Scan for the cell matching the given text and deliver its (X, Y) coordinate at center. 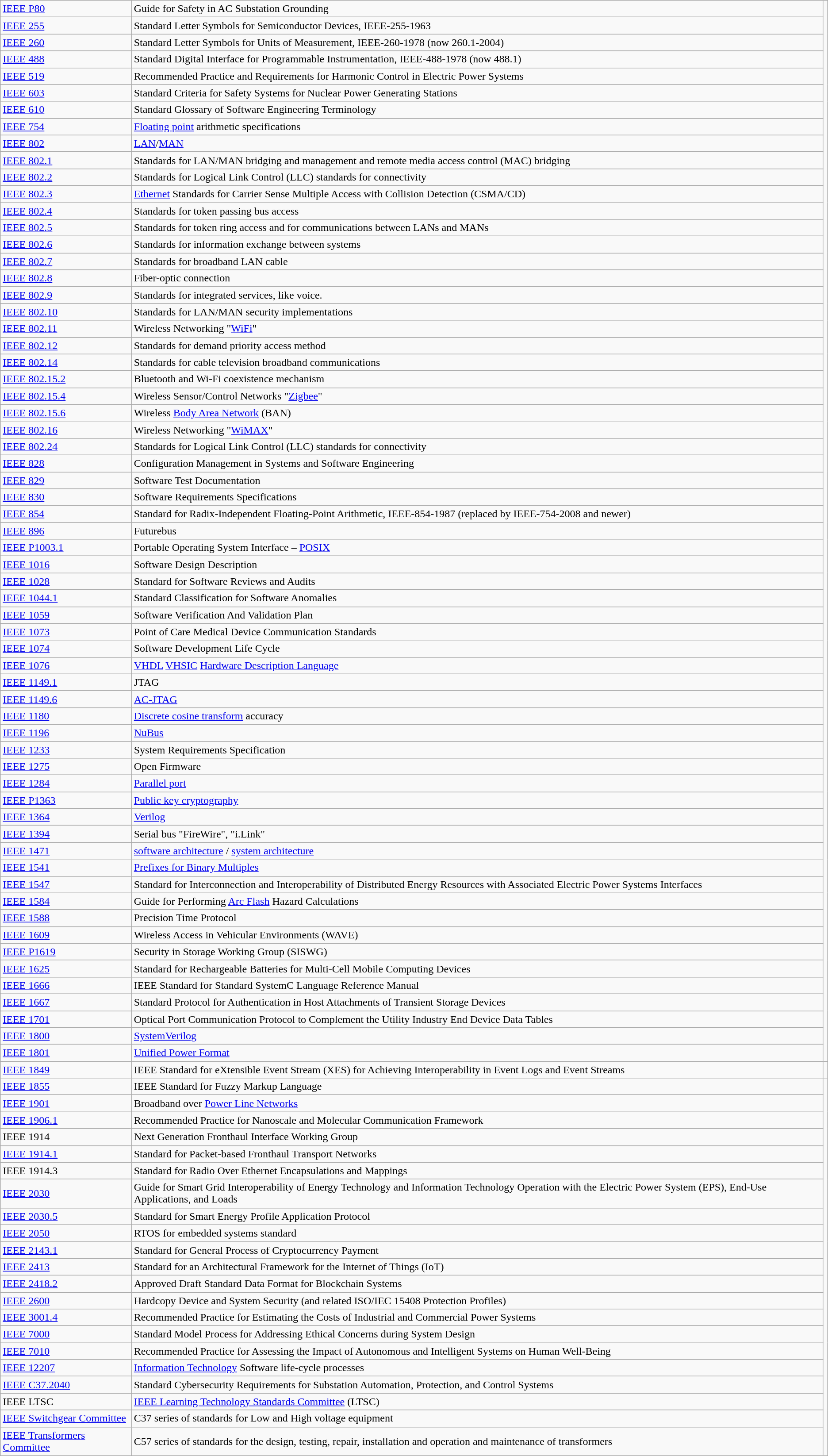
IEEE 802.8 (66, 278)
IEEE P1003.1 (66, 548)
IEEE Standard for Standard SystemC Language Reference Manual (477, 985)
Standard Protocol for Authentication in Host Attachments of Transient Storage Devices (477, 1002)
Standard Model Process for Addressing Ethical Concerns during System Design (477, 1334)
IEEE 1073 (66, 632)
IEEE 802.10 (66, 312)
Software Design Description (477, 565)
IEEE P1619 (66, 952)
Discrete cosine transform accuracy (477, 716)
IEEE 1180 (66, 716)
Wireless Networking "WiMAX" (477, 430)
Standards for cable television broadband communications (477, 362)
Information Technology Software life-cycle processes (477, 1368)
IEEE 1028 (66, 581)
IEEE 802.5 (66, 228)
IEEE 1016 (66, 565)
Standard for Rechargeable Batteries for Multi-Cell Mobile Computing Devices (477, 968)
IEEE 1609 (66, 935)
IEEE P80 (66, 9)
SystemVerilog (477, 1036)
Point of Care Medical Device Communication Standards (477, 632)
Standards for LAN/MAN security implementations (477, 312)
IEEE 2413 (66, 1267)
IEEE 2050 (66, 1233)
IEEE 1914.3 (66, 1171)
IEEE 1667 (66, 1002)
Software Test Documentation (477, 480)
IEEE 802.9 (66, 295)
C57 series of standards for the design, testing, repair, installation and operation and maintenance of transformers (477, 1441)
IEEE P1363 (66, 800)
IEEE 1149.6 (66, 699)
AC-JTAG (477, 699)
Wireless Networking "WiFi" (477, 329)
IEEE Standard for eXtensible Event Stream (XES) for Achieving Interoperability in Event Logs and Event Streams (477, 1070)
Standard Glossary of Software Engineering Terminology (477, 110)
IEEE Switchgear Committee (66, 1418)
Ethernet Standards for Carrier Sense Multiple Access with Collision Detection (CSMA/CD) (477, 194)
Standards for token ring access and for communications between LANs and MANs (477, 228)
Prefixes for Binary Multiples (477, 868)
RTOS for embedded systems standard (477, 1233)
IEEE 830 (66, 497)
IEEE 802.15.4 (66, 396)
IEEE 1044.1 (66, 598)
C37 series of standards for Low and High voltage equipment (477, 1418)
IEEE 1149.1 (66, 682)
JTAG (477, 682)
IEEE 1849 (66, 1070)
Hardcopy Device and System Security (and related ISO/IEC 15408 Protection Profiles) (477, 1300)
IEEE 2600 (66, 1300)
IEEE C37.2040 (66, 1385)
IEEE 1901 (66, 1103)
IEEE 2143.1 (66, 1250)
Open Firmware (477, 767)
Precision Time Protocol (477, 918)
NuBus (477, 733)
Standard Digital Interface for Programmable Instrumentation, IEEE-488-1978 (now 488.1) (477, 59)
Fiber-optic connection (477, 278)
IEEE 2030.5 (66, 1216)
IEEE 1364 (66, 817)
IEEE 2418.2 (66, 1283)
IEEE 1800 (66, 1036)
Recommended Practice for Estimating the Costs of Industrial and Commercial Power Systems (477, 1318)
Optical Port Communication Protocol to Complement the Utility Industry End Device Data Tables (477, 1019)
IEEE Transformers Committee (66, 1441)
IEEE 7000 (66, 1334)
IEEE 3001.4 (66, 1318)
Standards for token passing bus access (477, 211)
Guide for Safety in AC Substation Grounding (477, 9)
Standards for broadband LAN cable (477, 261)
IEEE 1275 (66, 767)
Standard for Radix-Independent Floating-Point Arithmetic, IEEE-854-1987 (replaced by IEEE-754-2008 and newer) (477, 514)
VHDL VHSIC Hardware Description Language (477, 665)
IEEE 754 (66, 127)
Unified Power Format (477, 1053)
Public key cryptography (477, 800)
IEEE 1588 (66, 918)
IEEE 7010 (66, 1351)
Standards for demand priority access method (477, 346)
Bluetooth and Wi-Fi coexistence mechanism (477, 379)
Next Generation Fronthaul Interface Working Group (477, 1137)
IEEE 1059 (66, 615)
Futurebus (477, 531)
Recommended Practice for Assessing the Impact of Autonomous and Intelligent Systems on Human Well-Being (477, 1351)
IEEE 519 (66, 76)
IEEE 1284 (66, 784)
Standard for Software Reviews and Audits (477, 581)
IEEE 260 (66, 42)
IEEE 1196 (66, 733)
software architecture / system architecture (477, 851)
Standard Letter Symbols for Semiconductor Devices, IEEE-255-1963 (477, 26)
IEEE 802 (66, 143)
IEEE 12207 (66, 1368)
IEEE 802.1 (66, 160)
Software Verification And Validation Plan (477, 615)
Software Development Life Cycle (477, 649)
Wireless Access in Vehicular Environments (WAVE) (477, 935)
IEEE 802.4 (66, 211)
IEEE LTSC (66, 1402)
Software Requirements Specifications (477, 497)
Standard for Smart Energy Profile Application Protocol (477, 1216)
Standard for Radio Over Ethernet Encapsulations and Mappings (477, 1171)
IEEE 802.6 (66, 245)
Standard Letter Symbols for Units of Measurement, IEEE-260-1978 (now 260.1-2004) (477, 42)
IEEE 1394 (66, 834)
Floating point arithmetic specifications (477, 127)
IEEE 610 (66, 110)
Standard Criteria for Safety Systems for Nuclear Power Generating Stations (477, 93)
IEEE 1666 (66, 985)
IEEE 802.15.6 (66, 413)
Standard Cybersecurity Requirements for Substation Automation, Protection, and Control Systems (477, 1385)
Standard for General Process of Cryptocurrency Payment (477, 1250)
IEEE 1801 (66, 1053)
IEEE Learning Technology Standards Committee (LTSC) (477, 1402)
Broadband over Power Line Networks (477, 1103)
IEEE 2030 (66, 1194)
IEEE 255 (66, 26)
Standard Classification for Software Anomalies (477, 598)
IEEE 1701 (66, 1019)
IEEE 1906.1 (66, 1120)
IEEE 1584 (66, 901)
Guide for Performing Arc Flash Hazard Calculations (477, 901)
IEEE 1233 (66, 750)
IEEE 1076 (66, 665)
IEEE 1625 (66, 968)
Recommended Practice and Requirements for Harmonic Control in Electric Power Systems (477, 76)
IEEE 1541 (66, 868)
IEEE 1855 (66, 1087)
IEEE 896 (66, 531)
Standards for integrated services, like voice. (477, 295)
Serial bus "FireWire", "i.Link" (477, 834)
Standard for an Architectural Framework for the Internet of Things (IoT) (477, 1267)
Security in Storage Working Group (SISWG) (477, 952)
Approved Draft Standard Data Format for Blockchain Systems (477, 1283)
Verilog (477, 817)
IEEE 802.24 (66, 446)
IEEE 802.12 (66, 346)
IEEE 1547 (66, 884)
Standards for information exchange between systems (477, 245)
LAN/MAN (477, 143)
Standard for Interconnection and Interoperability of Distributed Energy Resources with Associated Electric Power Systems Interfaces (477, 884)
System Requirements Specification (477, 750)
Wireless Body Area Network (BAN) (477, 413)
IEEE 829 (66, 480)
IEEE Standard for Fuzzy Markup Language (477, 1087)
IEEE 1914 (66, 1137)
IEEE 603 (66, 93)
IEEE 1914.1 (66, 1154)
Recommended Practice for Nanoscale and Molecular Communication Framework (477, 1120)
Configuration Management in Systems and Software Engineering (477, 463)
IEEE 802.14 (66, 362)
Parallel port (477, 784)
Standard for Packet-based Fronthaul Transport Networks (477, 1154)
IEEE 854 (66, 514)
IEEE 802.2 (66, 177)
IEEE 802.15.2 (66, 379)
Standards for LAN/MAN bridging and management and remote media access control (MAC) bridging (477, 160)
IEEE 802.3 (66, 194)
Wireless Sensor/Control Networks "Zigbee" (477, 396)
IEEE 828 (66, 463)
Portable Operating System Interface – POSIX (477, 548)
IEEE 1471 (66, 851)
IEEE 802.16 (66, 430)
IEEE 1074 (66, 649)
IEEE 802.11 (66, 329)
IEEE 488 (66, 59)
IEEE 802.7 (66, 261)
